Output the (X, Y) coordinate of the center of the cell containing the given text.  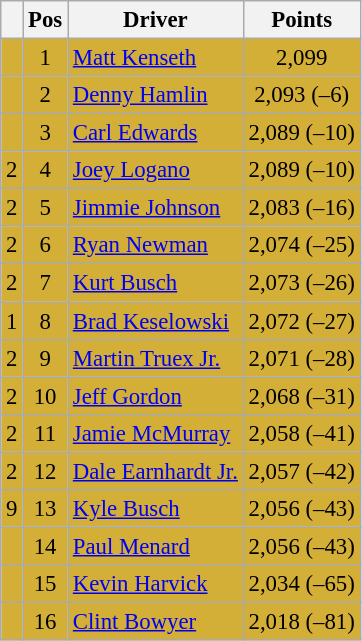
4 (46, 170)
13 (46, 509)
Dale Earnhardt Jr. (156, 471)
2,072 (–27) (302, 321)
Carl Edwards (156, 133)
Jeff Gordon (156, 396)
10 (46, 396)
2,099 (302, 58)
Kyle Busch (156, 509)
Paul Menard (156, 546)
11 (46, 433)
16 (46, 621)
15 (46, 584)
Pos (46, 20)
Clint Bowyer (156, 621)
2,083 (–16) (302, 208)
7 (46, 283)
2,058 (–41) (302, 433)
Jamie McMurray (156, 433)
2,074 (–25) (302, 245)
Jimmie Johnson (156, 208)
14 (46, 546)
Denny Hamlin (156, 95)
2,093 (–6) (302, 95)
Brad Keselowski (156, 321)
5 (46, 208)
Matt Kenseth (156, 58)
6 (46, 245)
Kevin Harvick (156, 584)
Ryan Newman (156, 245)
Points (302, 20)
Kurt Busch (156, 283)
2,071 (–28) (302, 358)
3 (46, 133)
2,068 (–31) (302, 396)
2,057 (–42) (302, 471)
Martin Truex Jr. (156, 358)
12 (46, 471)
8 (46, 321)
2,034 (–65) (302, 584)
Driver (156, 20)
2,073 (–26) (302, 283)
Joey Logano (156, 170)
2,018 (–81) (302, 621)
